Identify which cell holds the provided text, then report its [x, y] central coordinate. 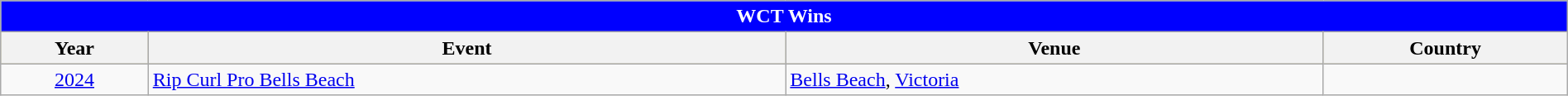
WCT Wins [784, 17]
Event [466, 48]
Venue [1054, 48]
Country [1446, 48]
Bells Beach, Victoria [1054, 79]
2024 [74, 79]
Rip Curl Pro Bells Beach [466, 79]
Year [74, 48]
